Output the [X, Y] coordinate of the center of the cell containing the given text.  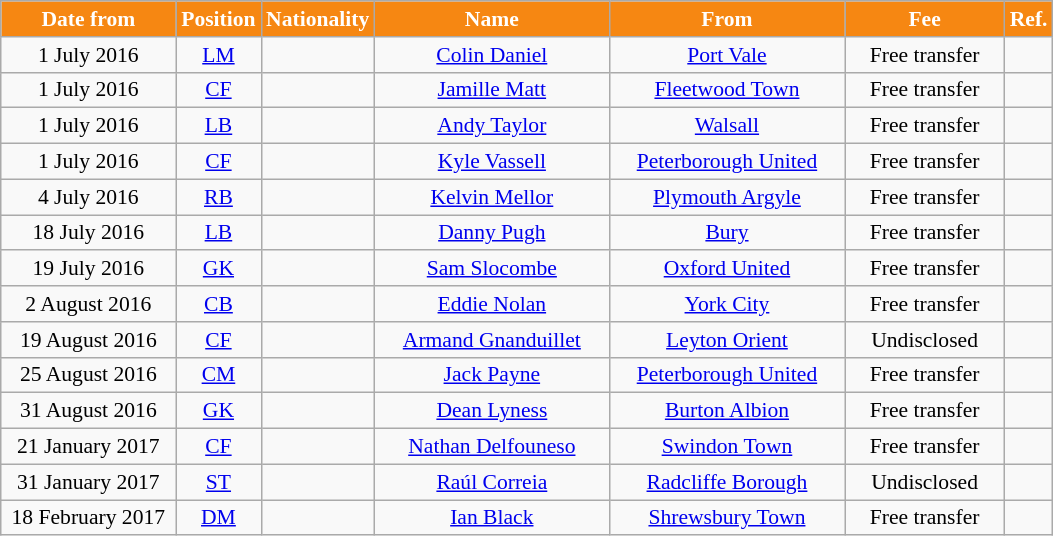
Oxford United [726, 269]
19 July 2016 [88, 269]
Colin Daniel [492, 55]
18 July 2016 [88, 233]
Fleetwood Town [726, 90]
Ref. [1029, 19]
21 January 2017 [88, 447]
Plymouth Argyle [726, 197]
Burton Albion [726, 411]
Shrewsbury Town [726, 518]
York City [726, 304]
Date from [88, 19]
Nationality [318, 19]
CB [218, 304]
4 July 2016 [88, 197]
Armand Gnanduillet [492, 340]
Jack Payne [492, 375]
Port Vale [726, 55]
Kelvin Mellor [492, 197]
Dean Lyness [492, 411]
ST [218, 482]
Swindon Town [726, 447]
2 August 2016 [88, 304]
31 August 2016 [88, 411]
Bury [726, 233]
Raúl Correia [492, 482]
CM [218, 375]
Andy Taylor [492, 126]
LM [218, 55]
Leyton Orient [726, 340]
Ian Black [492, 518]
Fee [925, 19]
18 February 2017 [88, 518]
From [726, 19]
Jamille Matt [492, 90]
Radcliffe Borough [726, 482]
RB [218, 197]
Nathan Delfouneso [492, 447]
Name [492, 19]
31 January 2017 [88, 482]
Danny Pugh [492, 233]
19 August 2016 [88, 340]
Position [218, 19]
Kyle Vassell [492, 162]
25 August 2016 [88, 375]
Eddie Nolan [492, 304]
Walsall [726, 126]
DM [218, 518]
Sam Slocombe [492, 269]
